Scan for the cell matching the given text and deliver its [X, Y] coordinate at center. 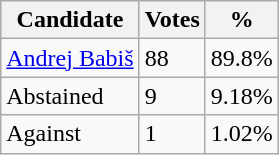
Against [70, 134]
Abstained [70, 96]
9 [172, 96]
89.8% [242, 58]
9.18% [242, 96]
88 [172, 58]
Andrej Babiš [70, 58]
Candidate [70, 20]
Votes [172, 20]
1 [172, 134]
1.02% [242, 134]
% [242, 20]
